Identify which cell holds the provided text, then report its [X, Y] central coordinate. 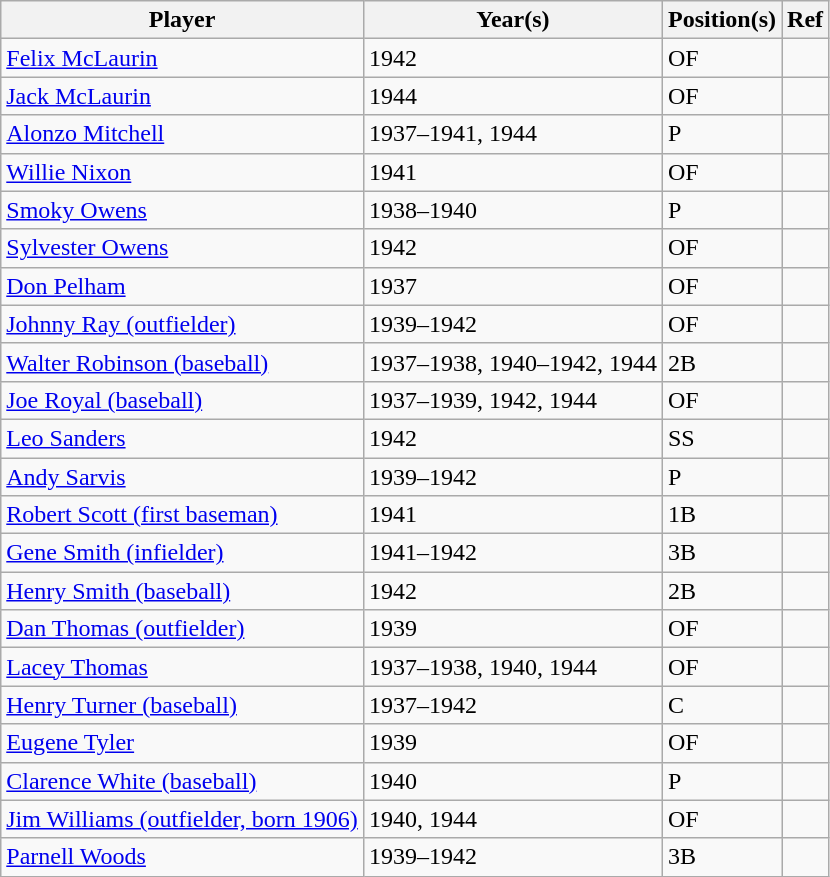
Parnell Woods [182, 857]
1940, 1944 [512, 819]
Robert Scott (first baseman) [182, 515]
Lacey Thomas [182, 667]
1937–1938, 1940, 1944 [512, 667]
Henry Turner (baseball) [182, 705]
1938–1940 [512, 210]
Smoky Owens [182, 210]
1941–1942 [512, 553]
Joe Royal (baseball) [182, 400]
1937–1939, 1942, 1944 [512, 400]
1937–1942 [512, 705]
1944 [512, 96]
Henry Smith (baseball) [182, 591]
Johnny Ray (outfielder) [182, 324]
1937 [512, 286]
1937–1938, 1940–1942, 1944 [512, 362]
Willie Nixon [182, 172]
Position(s) [722, 20]
Year(s) [512, 20]
Sylvester Owens [182, 248]
1940 [512, 781]
Clarence White (baseball) [182, 781]
Leo Sanders [182, 438]
1B [722, 515]
Player [182, 20]
Eugene Tyler [182, 743]
Ref [806, 20]
Felix McLaurin [182, 58]
C [722, 705]
Gene Smith (infielder) [182, 553]
1937–1941, 1944 [512, 134]
Dan Thomas (outfielder) [182, 629]
Andy Sarvis [182, 477]
Walter Robinson (baseball) [182, 362]
Don Pelham [182, 286]
SS [722, 438]
Jim Williams (outfielder, born 1906) [182, 819]
Jack McLaurin [182, 96]
Alonzo Mitchell [182, 134]
